Identify which cell holds the provided text, then report its [X, Y] central coordinate. 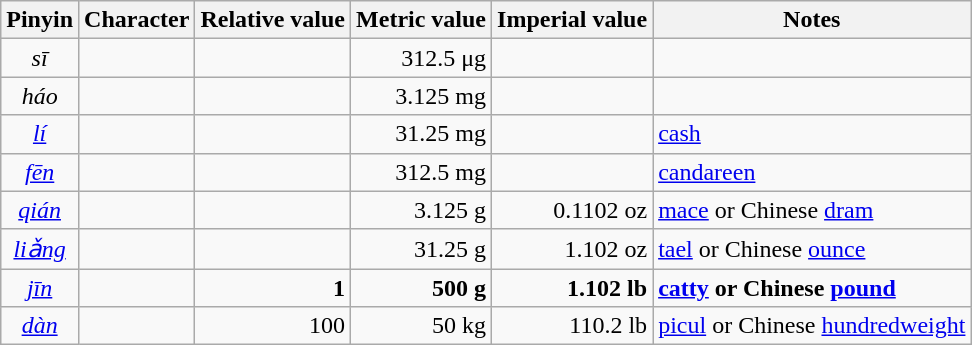
jīn [40, 288]
Notes [812, 20]
1.102 lb [572, 288]
candareen [812, 172]
Character [137, 20]
500 g [422, 288]
mace or Chinese dram [812, 210]
lí [40, 134]
312.5 mg [422, 172]
Imperial value [572, 20]
sī [40, 58]
qián [40, 210]
fēn [40, 172]
catty or Chinese pound [812, 288]
cash [812, 134]
Metric value [422, 20]
3.125 g [422, 210]
Pinyin [40, 20]
Relative value [273, 20]
liǎng [40, 249]
50 kg [422, 326]
1 [273, 288]
dàn [40, 326]
0.1102 oz [572, 210]
100 [273, 326]
312.5 μg [422, 58]
1.102 oz [572, 249]
110.2 lb [572, 326]
picul or Chinese hundredweight [812, 326]
tael or Chinese ounce [812, 249]
31.25 g [422, 249]
háo [40, 96]
31.25 mg [422, 134]
3.125 mg [422, 96]
